Extract the (X, Y) coordinate from the center of the cell holding the provided text.  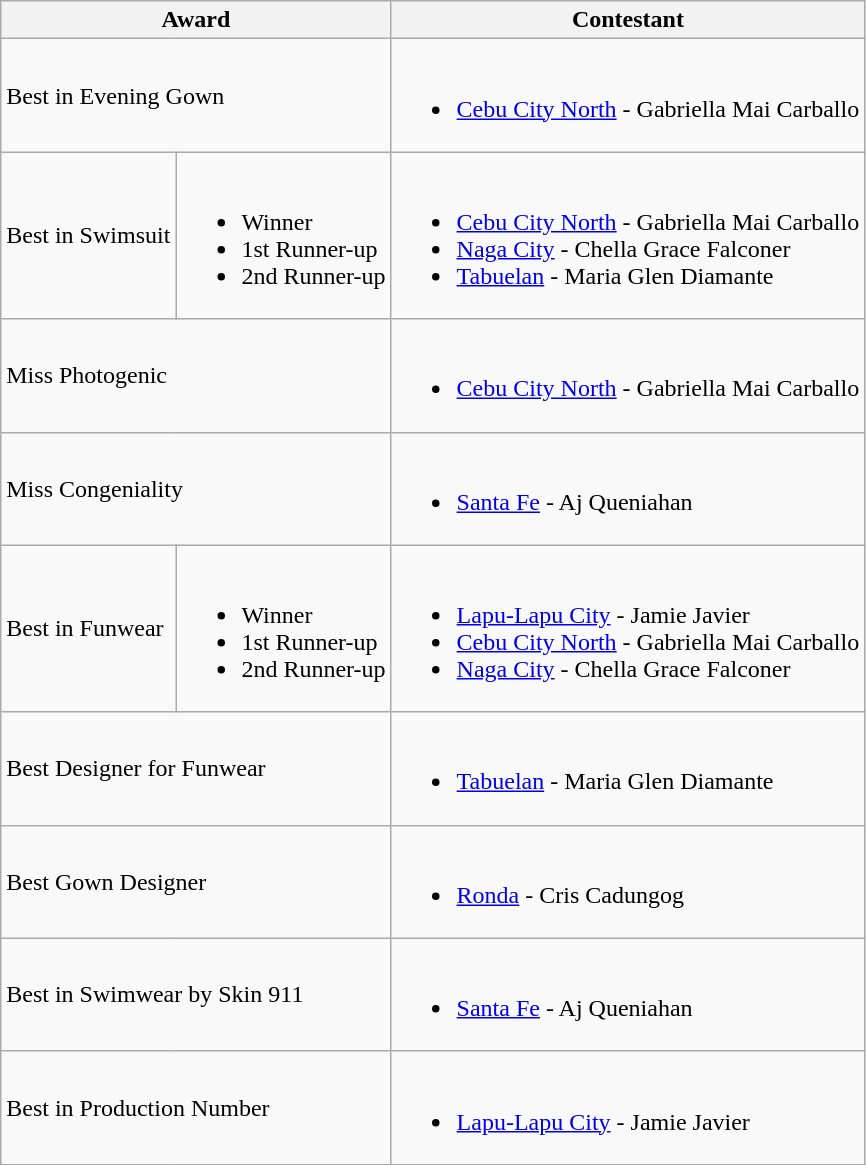
Best in Swimsuit (88, 236)
Cebu City North - Gabriella Mai CarballoNaga City - Chella Grace FalconerTabuelan - Maria Glen Diamante (628, 236)
Best in Production Number (196, 1108)
Contestant (628, 20)
Miss Congeniality (196, 488)
Ronda - Cris Cadungog (628, 882)
Miss Photogenic (196, 376)
Award (196, 20)
Tabuelan - Maria Glen Diamante (628, 768)
Lapu-Lapu City - Jamie Javier (628, 1108)
Best Gown Designer (196, 882)
Best in Funwear (88, 628)
Best Designer for Funwear (196, 768)
Lapu-Lapu City - Jamie JavierCebu City North - Gabriella Mai CarballoNaga City - Chella Grace Falconer (628, 628)
Best in Swimwear by Skin 911 (196, 994)
Best in Evening Gown (196, 96)
